Extract the [X, Y] coordinate from the center of the cell holding the provided text.  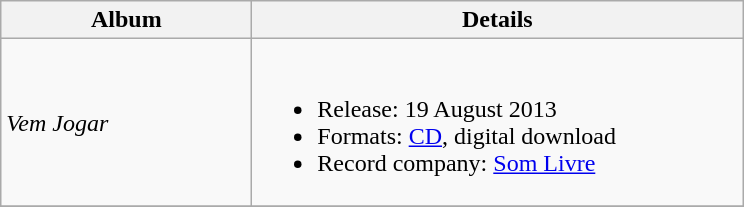
Details [498, 20]
Release: 19 August 2013Formats: CD, digital downloadRecord company: Som Livre [498, 122]
Album [126, 20]
Vem Jogar [126, 122]
